Provide the (X, Y) coordinate of the cell's center where the given text is located.  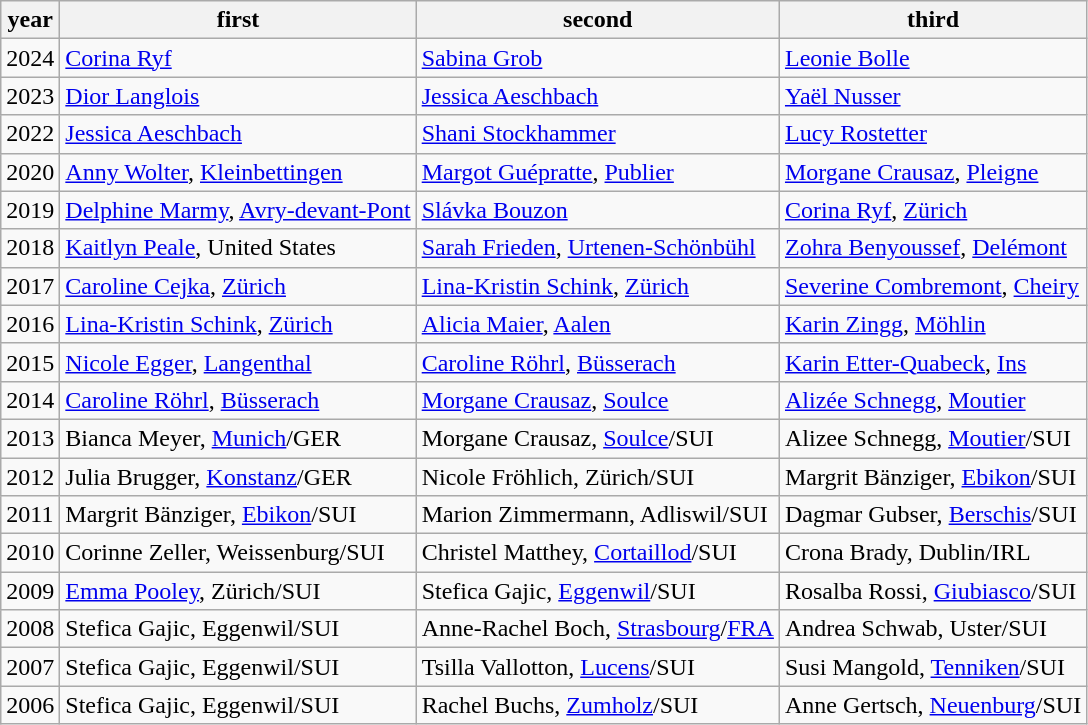
Tsilla Vallotton, Lucens/SUI (598, 667)
Emma Pooley, Zürich/SUI (238, 591)
Yaël Nusser (932, 96)
Anne Gertsch, Neuenburg/SUI (932, 705)
Crona Brady, Dublin/IRL (932, 553)
Alizee Schnegg, Moutier/SUI (932, 438)
2015 (30, 362)
Nicole Fröhlich, Zürich/SUI (598, 477)
Morgane Crausaz, Soulce/SUI (598, 438)
Anny Wolter, Kleinbettingen (238, 172)
Anne-Rachel Boch, Strasbourg/FRA (598, 629)
Karin Etter-Quabeck, Ins (932, 362)
Bianca Meyer, Munich/GER (238, 438)
2007 (30, 667)
Julia Brugger, Konstanz/GER (238, 477)
Morgane Crausaz, Pleigne (932, 172)
first (238, 20)
Rosalba Rossi, Giubiasco/SUI (932, 591)
Marion Zimmermann, Adliswil/SUI (598, 515)
Corina Ryf, Zürich (932, 210)
2006 (30, 705)
2013 (30, 438)
Susi Mangold, Tenniken/SUI (932, 667)
Sabina Grob (598, 58)
Margot Guépratte, Publier (598, 172)
Leonie Bolle (932, 58)
2022 (30, 134)
Morgane Crausaz, Soulce (598, 400)
Severine Combremont, Cheiry (932, 286)
2019 (30, 210)
Christel Matthey, Cortaillod/SUI (598, 553)
year (30, 20)
2009 (30, 591)
Dagmar Gubser, Berschis/SUI (932, 515)
2020 (30, 172)
Zohra Benyoussef, Delémont (932, 248)
2017 (30, 286)
Caroline Cejka, Zürich (238, 286)
2008 (30, 629)
Lucy Rostetter (932, 134)
2016 (30, 324)
2012 (30, 477)
Delphine Marmy, Avry-devant-Pont (238, 210)
Shani Stockhammer (598, 134)
Kaitlyn Peale, United States (238, 248)
Alizée Schnegg, Moutier (932, 400)
2024 (30, 58)
second (598, 20)
Alicia Maier, Aalen (598, 324)
2011 (30, 515)
Andrea Schwab, Uster/SUI (932, 629)
2014 (30, 400)
Corinne Zeller, Weissenburg/SUI (238, 553)
Corina Ryf (238, 58)
Sarah Frieden, Urtenen-Schönbühl (598, 248)
2018 (30, 248)
2023 (30, 96)
Dior Langlois (238, 96)
Karin Zingg, Möhlin (932, 324)
Slávka Bouzon (598, 210)
Nicole Egger, Langenthal (238, 362)
Rachel Buchs, Zumholz/SUI (598, 705)
third (932, 20)
2010 (30, 553)
